Find where the given text appears and provide that cell's center as (x, y) coordinate. 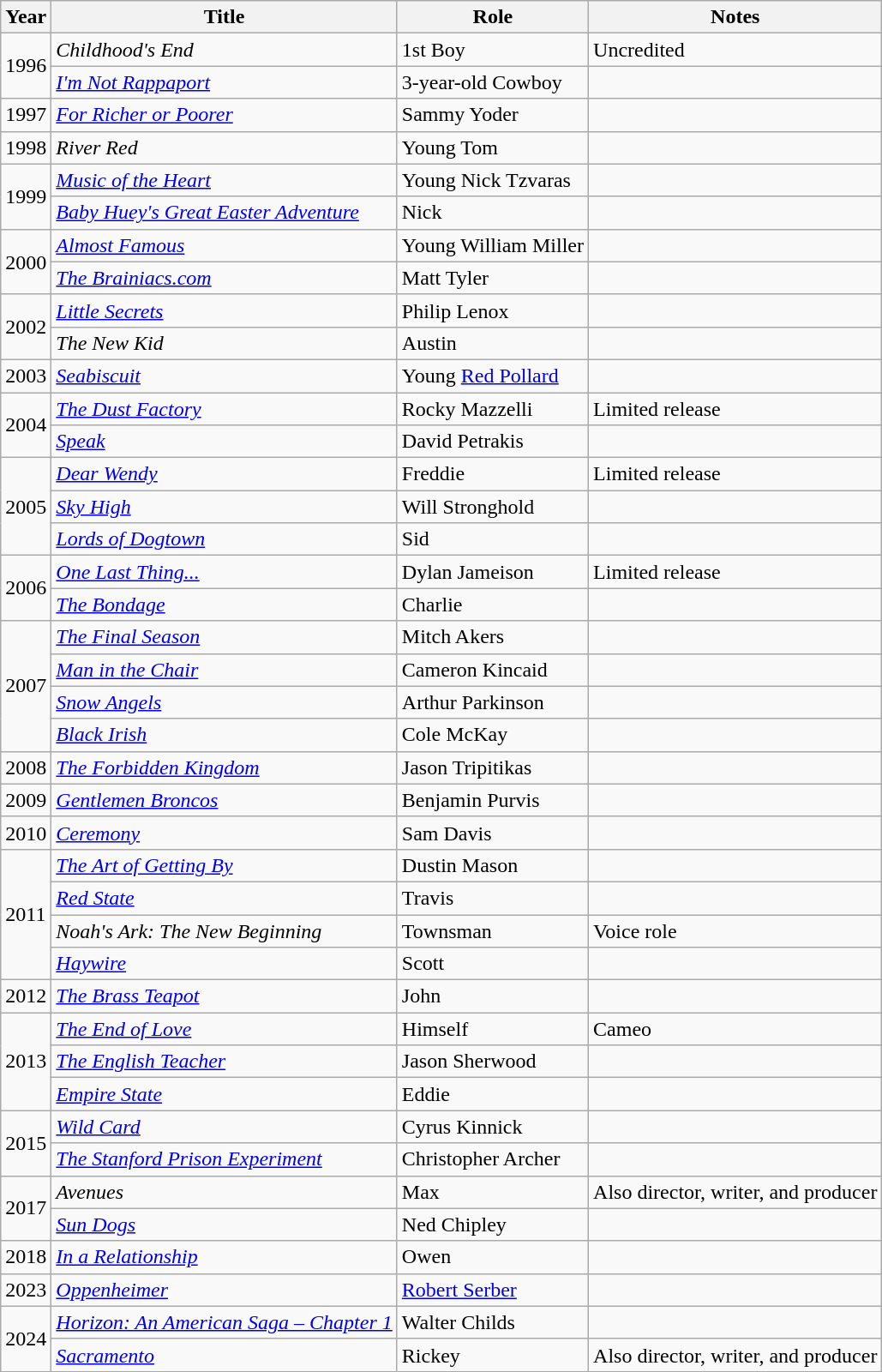
Year (26, 17)
The Dust Factory (225, 409)
Freddie (492, 474)
Max (492, 1192)
Red State (225, 898)
1st Boy (492, 50)
Title (225, 17)
Speak (225, 442)
Sacramento (225, 1355)
Rocky Mazzelli (492, 409)
In a Relationship (225, 1257)
Dear Wendy (225, 474)
Cameron Kincaid (492, 670)
The Final Season (225, 637)
2018 (26, 1257)
2000 (26, 262)
Young William Miller (492, 245)
Uncredited (735, 50)
Philip Lenox (492, 310)
Townsman (492, 930)
Mitch Akers (492, 637)
2004 (26, 425)
Music of the Heart (225, 180)
Jason Tripitikas (492, 767)
The Stanford Prison Experiment (225, 1159)
2007 (26, 686)
2013 (26, 1062)
Young Tom (492, 147)
Little Secrets (225, 310)
Gentlemen Broncos (225, 800)
The Art of Getting By (225, 865)
Will Stronghold (492, 507)
Noah's Ark: The New Beginning (225, 930)
2006 (26, 588)
The English Teacher (225, 1062)
3-year-old Cowboy (492, 82)
The New Kid (225, 343)
Sammy Yoder (492, 115)
2012 (26, 996)
Avenues (225, 1192)
Horizon: An American Saga – Chapter 1 (225, 1322)
Role (492, 17)
2005 (26, 507)
Eddie (492, 1094)
The Forbidden Kingdom (225, 767)
Arthur Parkinson (492, 702)
Cameo (735, 1029)
Owen (492, 1257)
Himself (492, 1029)
Ceremony (225, 833)
Sun Dogs (225, 1225)
1996 (26, 66)
2008 (26, 767)
Black Irish (225, 735)
Sid (492, 539)
Rickey (492, 1355)
Childhood's End (225, 50)
Cole McKay (492, 735)
1998 (26, 147)
2024 (26, 1339)
Nick (492, 213)
Robert Serber (492, 1290)
Oppenheimer (225, 1290)
Christopher Archer (492, 1159)
2003 (26, 376)
2010 (26, 833)
Cyrus Kinnick (492, 1127)
Voice role (735, 930)
2015 (26, 1143)
1999 (26, 196)
Young Red Pollard (492, 376)
2023 (26, 1290)
Ned Chipley (492, 1225)
Haywire (225, 964)
Almost Famous (225, 245)
Wild Card (225, 1127)
Benjamin Purvis (492, 800)
2011 (26, 914)
Charlie (492, 605)
Lords of Dogtown (225, 539)
David Petrakis (492, 442)
Dylan Jameison (492, 572)
2017 (26, 1208)
Snow Angels (225, 702)
River Red (225, 147)
Matt Tyler (492, 278)
The Brainiacs.com (225, 278)
Seabiscuit (225, 376)
Travis (492, 898)
I'm Not Rappaport (225, 82)
Baby Huey's Great Easter Adventure (225, 213)
Austin (492, 343)
Empire State (225, 1094)
For Richer or Poorer (225, 115)
2002 (26, 327)
One Last Thing... (225, 572)
The Brass Teapot (225, 996)
John (492, 996)
Dustin Mason (492, 865)
Notes (735, 17)
2009 (26, 800)
Sky High (225, 507)
The End of Love (225, 1029)
1997 (26, 115)
Jason Sherwood (492, 1062)
Walter Childs (492, 1322)
Sam Davis (492, 833)
Man in the Chair (225, 670)
Young Nick Tzvaras (492, 180)
Scott (492, 964)
The Bondage (225, 605)
